Identify which cell holds the provided text, then report its (X, Y) central coordinate. 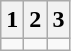
1 (12, 20)
2 (36, 20)
3 (58, 20)
